Return [x, y] of the center of cell containing provided text 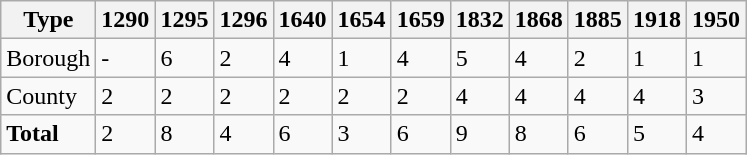
1832 [480, 20]
1640 [302, 20]
Total [48, 134]
- [126, 58]
9 [480, 134]
1918 [656, 20]
County [48, 96]
1654 [362, 20]
1659 [420, 20]
1290 [126, 20]
1950 [716, 20]
1868 [538, 20]
1885 [598, 20]
Type [48, 20]
Borough [48, 58]
1295 [184, 20]
1296 [244, 20]
